Scan for the cell matching the given text and deliver its [x, y] coordinate at center. 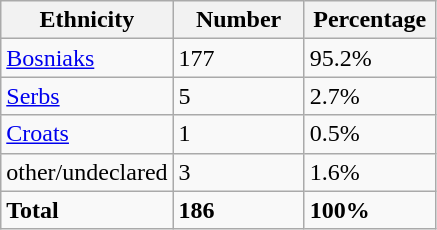
2.7% [370, 96]
177 [238, 58]
Total [87, 210]
1.6% [370, 172]
95.2% [370, 58]
other/undeclared [87, 172]
Serbs [87, 96]
Percentage [370, 20]
0.5% [370, 134]
1 [238, 134]
Number [238, 20]
Ethnicity [87, 20]
100% [370, 210]
5 [238, 96]
3 [238, 172]
Bosniaks [87, 58]
186 [238, 210]
Croats [87, 134]
